Output the (X, Y) coordinate of the center of the cell containing the given text.  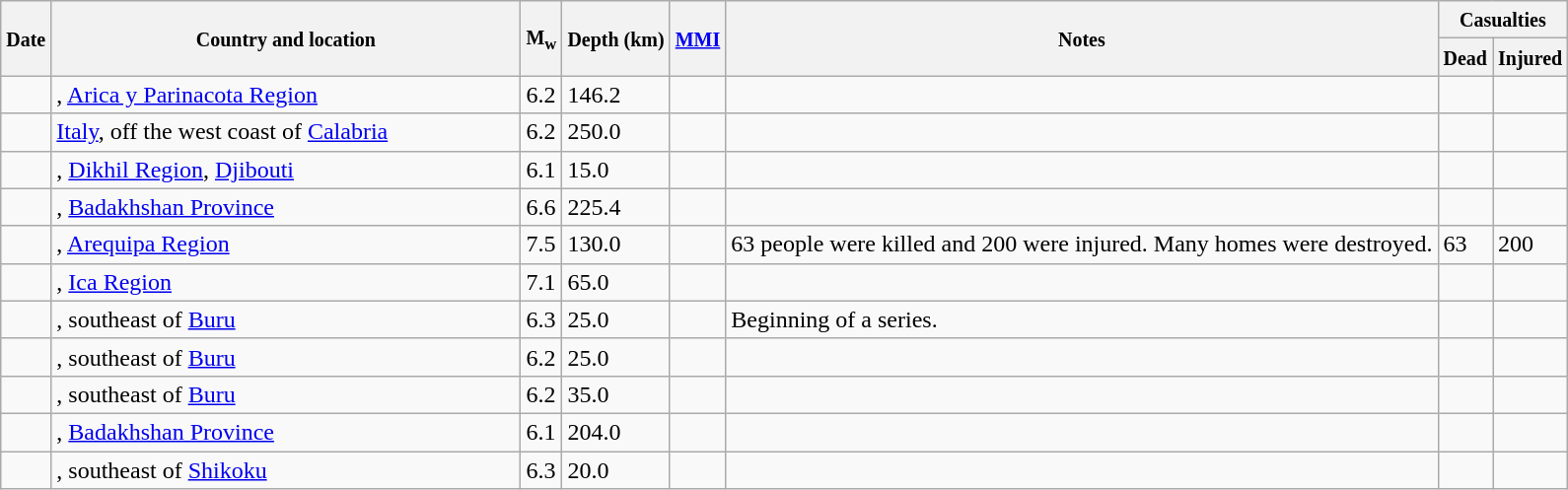
Dead (1465, 57)
225.4 (615, 207)
65.0 (615, 282)
7.1 (541, 282)
6.6 (541, 207)
Mw (541, 38)
63 (1465, 245)
, Arequipa Region (286, 245)
, Ica Region (286, 282)
, Arica y Parinacota Region (286, 95)
130.0 (615, 245)
Date (26, 38)
Depth (km) (615, 38)
63 people were killed and 200 were injured. Many homes were destroyed. (1082, 245)
146.2 (615, 95)
Beginning of a series. (1082, 319)
7.5 (541, 245)
Notes (1082, 38)
, southeast of Shikoku (286, 470)
15.0 (615, 170)
204.0 (615, 432)
20.0 (615, 470)
Country and location (286, 38)
200 (1531, 245)
Casualties (1503, 20)
35.0 (615, 394)
MMI (698, 38)
Italy, off the west coast of Calabria (286, 132)
Injured (1531, 57)
, Dikhil Region, Djibouti (286, 170)
250.0 (615, 132)
